Capture the cell that displays the provided text and extract its [x, y] central coordinate. 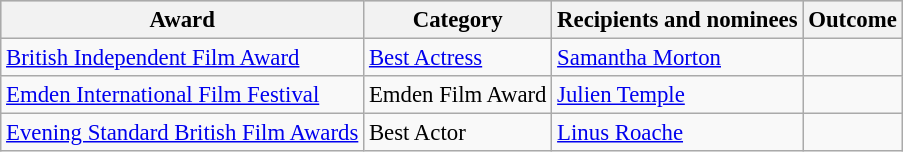
Outcome [852, 20]
Evening Standard British Film Awards [182, 133]
Award [182, 20]
Linus Roache [678, 133]
Recipients and nominees [678, 20]
Samantha Morton [678, 58]
British Independent Film Award [182, 58]
Julien Temple [678, 95]
Category [458, 20]
Best Actor [458, 133]
Emden International Film Festival [182, 95]
Emden Film Award [458, 95]
Best Actress [458, 58]
